Determine the (X, Y) coordinate at the center of the cell enclosing the given text.  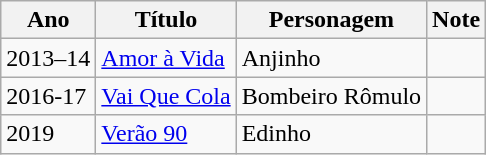
Verão 90 (166, 134)
2019 (48, 134)
Título (166, 20)
Anjinho (331, 58)
Vai Que Cola (166, 96)
Edinho (331, 134)
2013–14 (48, 58)
Bombeiro Rômulo (331, 96)
2016-17 (48, 96)
Ano (48, 20)
Note (456, 20)
Amor à Vida (166, 58)
Personagem (331, 20)
